Output the (x, y) coordinate of the center of the cell containing the given text.  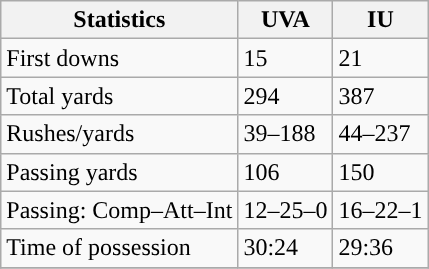
Passing: Comp–Att–Int (120, 210)
21 (380, 58)
44–237 (380, 134)
30:24 (286, 248)
Rushes/yards (120, 134)
294 (286, 96)
150 (380, 172)
First downs (120, 58)
29:36 (380, 248)
15 (286, 58)
387 (380, 96)
106 (286, 172)
Total yards (120, 96)
Statistics (120, 20)
Time of possession (120, 248)
12–25–0 (286, 210)
UVA (286, 20)
IU (380, 20)
16–22–1 (380, 210)
39–188 (286, 134)
Passing yards (120, 172)
